Locate the cell with the specified text and output its (X, Y) center coordinate. 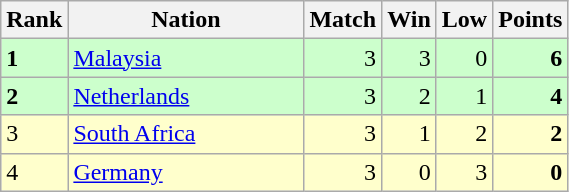
Points (530, 20)
Malaysia (186, 58)
Nation (186, 20)
Match (343, 20)
6 (530, 58)
South Africa (186, 134)
Rank (34, 20)
Germany (186, 172)
Low (464, 20)
Win (410, 20)
Netherlands (186, 96)
